Detect which cell encompasses the target text, then output its (X, Y) center coordinate. 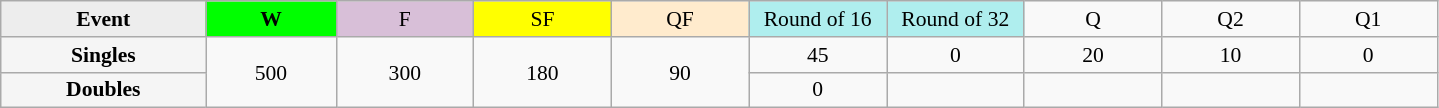
20 (1093, 55)
90 (680, 72)
QF (680, 19)
500 (271, 72)
Doubles (104, 90)
45 (818, 55)
Q (1093, 19)
Singles (104, 55)
Q1 (1368, 19)
W (271, 19)
F (405, 19)
Event (104, 19)
Q2 (1231, 19)
Round of 32 (955, 19)
300 (405, 72)
Round of 16 (818, 19)
SF (543, 19)
180 (543, 72)
10 (1231, 55)
